Detect which cell encompasses the target text, then output its [X, Y] center coordinate. 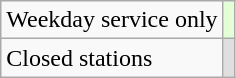
Weekday service only [112, 20]
Closed stations [112, 58]
